Identify which cell holds the provided text, then report its [x, y] central coordinate. 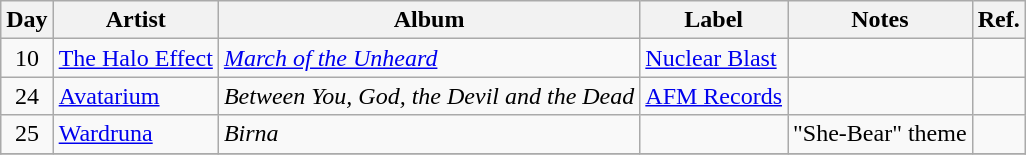
10 [27, 58]
Wardruna [136, 134]
The Halo Effect [136, 58]
Artist [136, 20]
24 [27, 96]
Avatarium [136, 96]
Nuclear Blast [714, 58]
Album [428, 20]
AFM Records [714, 96]
25 [27, 134]
"She-Bear" theme [880, 134]
Notes [880, 20]
Day [27, 20]
Label [714, 20]
Ref. [998, 20]
Birna [428, 134]
March of the Unheard [428, 58]
Between You, God, the Devil and the Dead [428, 96]
